Extract the [X, Y] coordinate from the center of the cell holding the provided text.  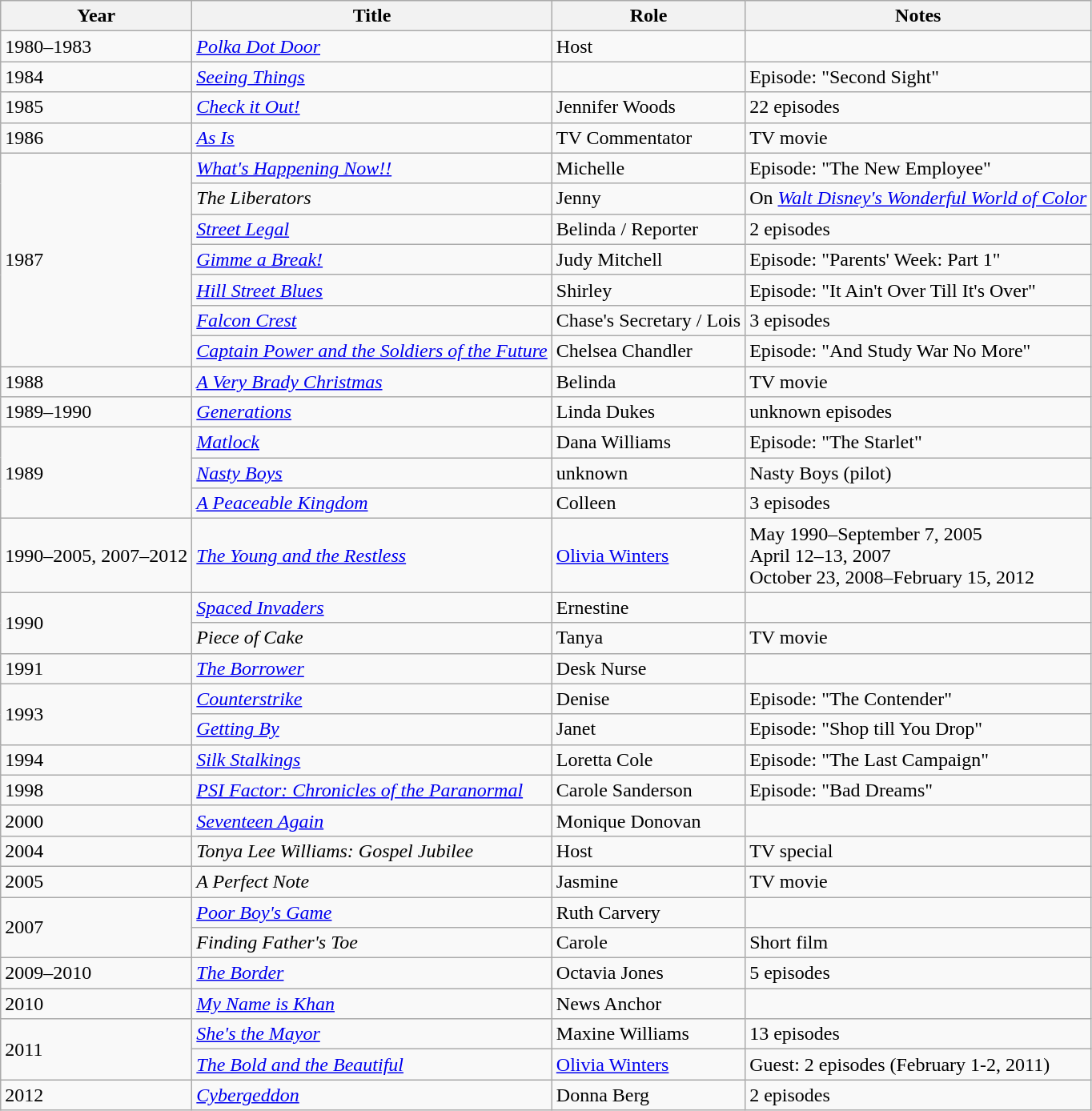
2005 [96, 881]
Desk Nurse [648, 668]
Belinda [648, 382]
1990 [96, 623]
Episode: "The New Employee" [918, 168]
1993 [96, 714]
As Is [371, 138]
Jasmine [648, 881]
unknown episodes [918, 412]
Poor Boy's Game [371, 912]
PSI Factor: Chronicles of the Paranormal [371, 790]
Linda Dukes [648, 412]
She's the Mayor [371, 1034]
Year [96, 16]
Generations [371, 412]
Tonya Lee Williams: Gospel Jubilee [371, 851]
The Young and the Restless [371, 555]
Loretta Cole [648, 760]
Octavia Jones [648, 973]
Denise [648, 699]
2000 [96, 820]
Episode: "It Ain't Over Till It's Over" [918, 290]
2010 [96, 1004]
The Liberators [371, 199]
Shirley [648, 290]
My Name is Khan [371, 1004]
On Walt Disney's Wonderful World of Color [918, 199]
unknown [648, 473]
1985 [96, 107]
Notes [918, 16]
1984 [96, 77]
TV Commentator [648, 138]
The Bold and the Beautiful [371, 1065]
2004 [96, 851]
Street Legal [371, 229]
1987 [96, 259]
13 episodes [918, 1034]
TV special [918, 851]
2009–2010 [96, 973]
Role [648, 16]
Maxine Williams [648, 1034]
A Peaceable Kingdom [371, 503]
Seventeen Again [371, 820]
Episode: "The Starlet" [918, 443]
What's Happening Now!! [371, 168]
Check it Out! [371, 107]
Episode: "Second Sight" [918, 77]
Captain Power and the Soldiers of the Future [371, 351]
Michelle [648, 168]
Episode: "Bad Dreams" [918, 790]
Episode: "Shop till You Drop" [918, 729]
Piece of Cake [371, 638]
The Border [371, 973]
Episode: "Parents' Week: Part 1" [918, 259]
Monique Donovan [648, 820]
1994 [96, 760]
Episode: "The Contender" [918, 699]
Dana Williams [648, 443]
Counterstrike [371, 699]
Finding Father's Toe [371, 943]
Matlock [371, 443]
5 episodes [918, 973]
Tanya [648, 638]
1989–1990 [96, 412]
Getting By [371, 729]
A Very Brady Christmas [371, 382]
Gimme a Break! [371, 259]
Chelsea Chandler [648, 351]
2007 [96, 927]
1989 [96, 473]
Janet [648, 729]
Donna Berg [648, 1095]
Cybergeddon [371, 1095]
Title [371, 16]
Judy Mitchell [648, 259]
Chase's Secretary / Lois [648, 320]
Seeing Things [371, 77]
Ruth Carvery [648, 912]
Carole [648, 943]
1990–2005, 2007–2012 [96, 555]
1980–1983 [96, 46]
Jenny [648, 199]
Falcon Crest [371, 320]
2012 [96, 1095]
Short film [918, 943]
Episode: "And Study War No More" [918, 351]
Ernestine [648, 608]
Spaced Invaders [371, 608]
1988 [96, 382]
2011 [96, 1049]
Guest: 2 episodes (February 1-2, 2011) [918, 1065]
1998 [96, 790]
22 episodes [918, 107]
Polka Dot Door [371, 46]
May 1990–September 7, 2005April 12–13, 2007October 23, 2008–February 15, 2012 [918, 555]
1986 [96, 138]
News Anchor [648, 1004]
Nasty Boys [371, 473]
Carole Sanderson [648, 790]
Hill Street Blues [371, 290]
The Borrower [371, 668]
Episode: "The Last Campaign" [918, 760]
1991 [96, 668]
Nasty Boys (pilot) [918, 473]
Silk Stalkings [371, 760]
Colleen [648, 503]
Jennifer Woods [648, 107]
A Perfect Note [371, 881]
Belinda / Reporter [648, 229]
